From the cell containing the given text, extract its center point as [x, y] coordinate. 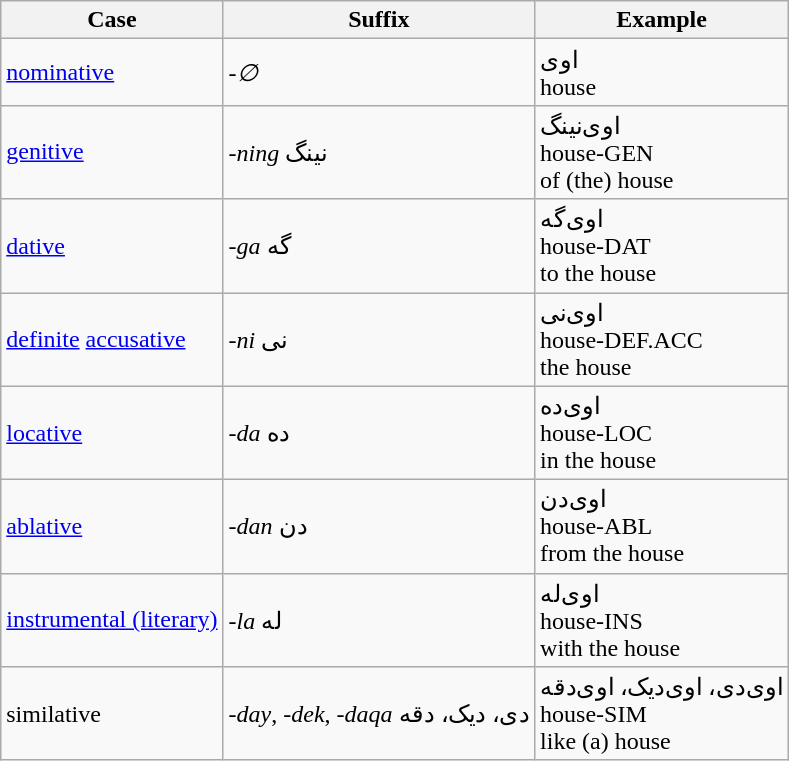
اوی‌دنhouse-ABLfrom the house [662, 527]
Example [662, 20]
ablative [112, 527]
-la له [379, 620]
-ning نینگ [379, 152]
اوی‌نیhouse-DEF.ACCthe house [662, 339]
nominative [112, 72]
اوی‌نینگhouse-GENof (the) house [662, 152]
definite accusative [112, 339]
-dan دن [379, 527]
genitive [112, 152]
Suffix [379, 20]
-ni نی [379, 339]
اوی‌گهhouse-DATto the house [662, 246]
اویhouse [662, 72]
اوی‌لهhouse-INSwith the house [662, 620]
Case [112, 20]
-∅ [379, 72]
اوی‌دی، اوی‌دیک، اوی‌دقهhouse-SIMlike (a) house [662, 714]
similative [112, 714]
locative [112, 433]
-da ده [379, 433]
-day, -dek, -daqa دی، دیک، دقه [379, 714]
اوی‌دهhouse-LOCin the house [662, 433]
instrumental (literary) [112, 620]
dative [112, 246]
-ga گه [379, 246]
